Provide the [x, y] coordinate of the cell's center where the given text is located.  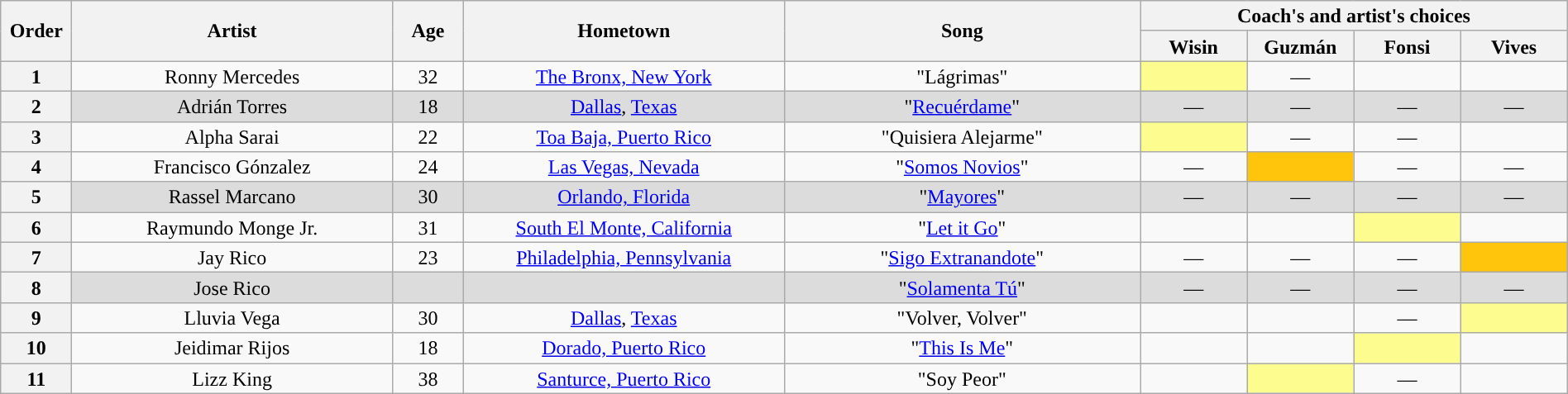
Toa Baja, Puerto Rico [624, 137]
10 [36, 349]
"Sigo Extranandote" [963, 258]
Fonsi [1408, 46]
"Volver, Volver" [963, 317]
Las Vegas, Nevada [624, 167]
Coach's and artist's choices [1355, 17]
"Recuérdame" [963, 106]
Artist [232, 31]
Lluvia Vega [232, 317]
8 [36, 287]
Vives [1513, 46]
23 [428, 258]
22 [428, 137]
Song [963, 31]
11 [36, 378]
Alpha Sarai [232, 137]
5 [36, 197]
Adrián Torres [232, 106]
1 [36, 76]
9 [36, 317]
Guzmán [1300, 46]
32 [428, 76]
Order [36, 31]
"Let it Go" [963, 228]
"Mayores" [963, 197]
Santurce, Puerto Rico [624, 378]
Rassel Marcano [232, 197]
"Lágrimas" [963, 76]
31 [428, 228]
7 [36, 258]
4 [36, 167]
Age [428, 31]
"Quisiera Alejarme" [963, 137]
Wisin [1194, 46]
South El Monte, California [624, 228]
Philadelphia, Pennsylvania [624, 258]
6 [36, 228]
Ronny Mercedes [232, 76]
Hometown [624, 31]
Dorado, Puerto Rico [624, 349]
Jose Rico [232, 287]
Orlando, Florida [624, 197]
24 [428, 167]
The Bronx, New York [624, 76]
Francisco Gónzalez [232, 167]
Lizz King [232, 378]
"This Is Me" [963, 349]
2 [36, 106]
Jeidimar Rijos [232, 349]
Jay Rico [232, 258]
"Somos Novios" [963, 167]
Raymundo Monge Jr. [232, 228]
3 [36, 137]
"Soy Peor" [963, 378]
"Solamenta Tú" [963, 287]
38 [428, 378]
